Provide the (x, y) coordinate of the cell's center where the given text is located.  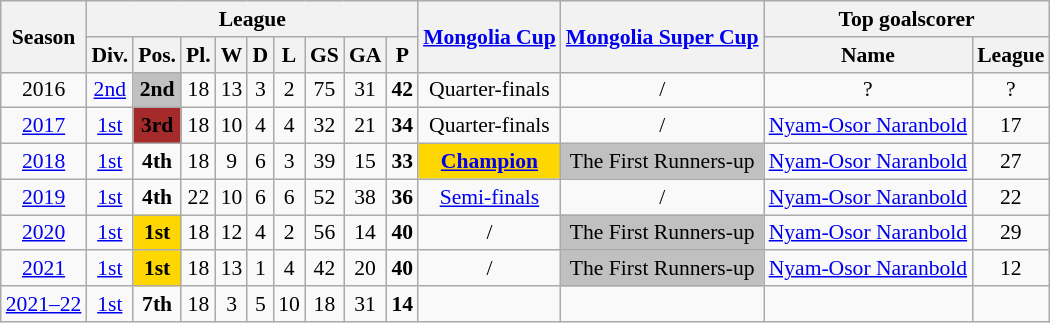
D (260, 55)
2021 (44, 269)
21 (366, 126)
3rd (157, 126)
36 (402, 197)
Pos. (157, 55)
5 (260, 304)
2021–22 (44, 304)
75 (324, 90)
7th (157, 304)
GS (324, 55)
Pl. (198, 55)
GA (366, 55)
32 (324, 126)
20 (366, 269)
Champion (490, 162)
2017 (44, 126)
L (289, 55)
Mongolia Cup (490, 36)
34 (402, 126)
2018 (44, 162)
9 (232, 162)
39 (324, 162)
2020 (44, 233)
W (232, 55)
38 (366, 197)
17 (1010, 126)
Top goalscorer (907, 19)
Semi-finals (490, 197)
56 (324, 233)
2016 (44, 90)
Name (868, 55)
Mongolia Super Cup (662, 36)
2019 (44, 197)
15 (366, 162)
P (402, 55)
Season (44, 36)
27 (1010, 162)
33 (402, 162)
29 (1010, 233)
52 (324, 197)
Div. (110, 55)
1 (260, 269)
